Scan for the cell matching the given text and deliver its (X, Y) coordinate at center. 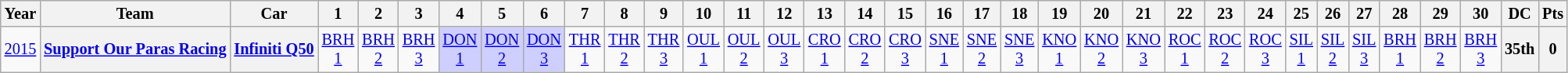
24 (1265, 13)
Team (134, 13)
THR2 (624, 49)
14 (865, 13)
Support Our Paras Racing (134, 49)
DON1 (460, 49)
3 (419, 13)
26 (1333, 13)
KNO2 (1101, 49)
9 (664, 13)
Year (20, 13)
SIL1 (1301, 49)
10 (703, 13)
CRO2 (865, 49)
SNE3 (1019, 49)
4 (460, 13)
18 (1019, 13)
OUL1 (703, 49)
11 (744, 13)
SIL3 (1364, 49)
5 (502, 13)
CRO3 (905, 49)
THR3 (664, 49)
2 (378, 13)
OUL3 (784, 49)
35th (1520, 49)
23 (1225, 13)
22 (1185, 13)
30 (1480, 13)
27 (1364, 13)
KNO1 (1059, 49)
SNE1 (944, 49)
ROC2 (1225, 49)
DC (1520, 13)
21 (1144, 13)
THR1 (585, 49)
DON2 (502, 49)
1 (338, 13)
8 (624, 13)
16 (944, 13)
Car (274, 13)
13 (825, 13)
Infiniti Q50 (274, 49)
SNE2 (982, 49)
ROC3 (1265, 49)
CRO1 (825, 49)
15 (905, 13)
28 (1400, 13)
KNO3 (1144, 49)
19 (1059, 13)
0 (1552, 49)
25 (1301, 13)
ROC1 (1185, 49)
29 (1441, 13)
Pts (1552, 13)
DON3 (544, 49)
20 (1101, 13)
7 (585, 13)
SIL2 (1333, 49)
OUL2 (744, 49)
6 (544, 13)
17 (982, 13)
12 (784, 13)
2015 (20, 49)
